Return the [X, Y] coordinate for the center point of the cell that contains the specified text.  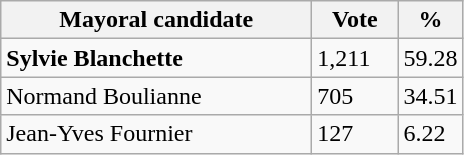
705 [355, 96]
% [430, 20]
Sylvie Blanchette [156, 58]
Normand Boulianne [156, 96]
Mayoral candidate [156, 20]
34.51 [430, 96]
1,211 [355, 58]
127 [355, 134]
Vote [355, 20]
6.22 [430, 134]
Jean-Yves Fournier [156, 134]
59.28 [430, 58]
